Output the (x, y) coordinate of the center of the cell containing the given text.  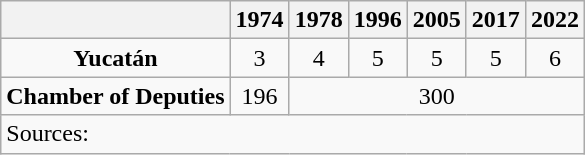
300 (436, 96)
Yucatán (116, 58)
Sources: (293, 134)
3 (260, 58)
1978 (318, 20)
1974 (260, 20)
6 (554, 58)
2022 (554, 20)
1996 (378, 20)
Chamber of Deputies (116, 96)
196 (260, 96)
2005 (436, 20)
2017 (496, 20)
4 (318, 58)
